Output the [x, y] coordinate of the center of the cell containing the given text.  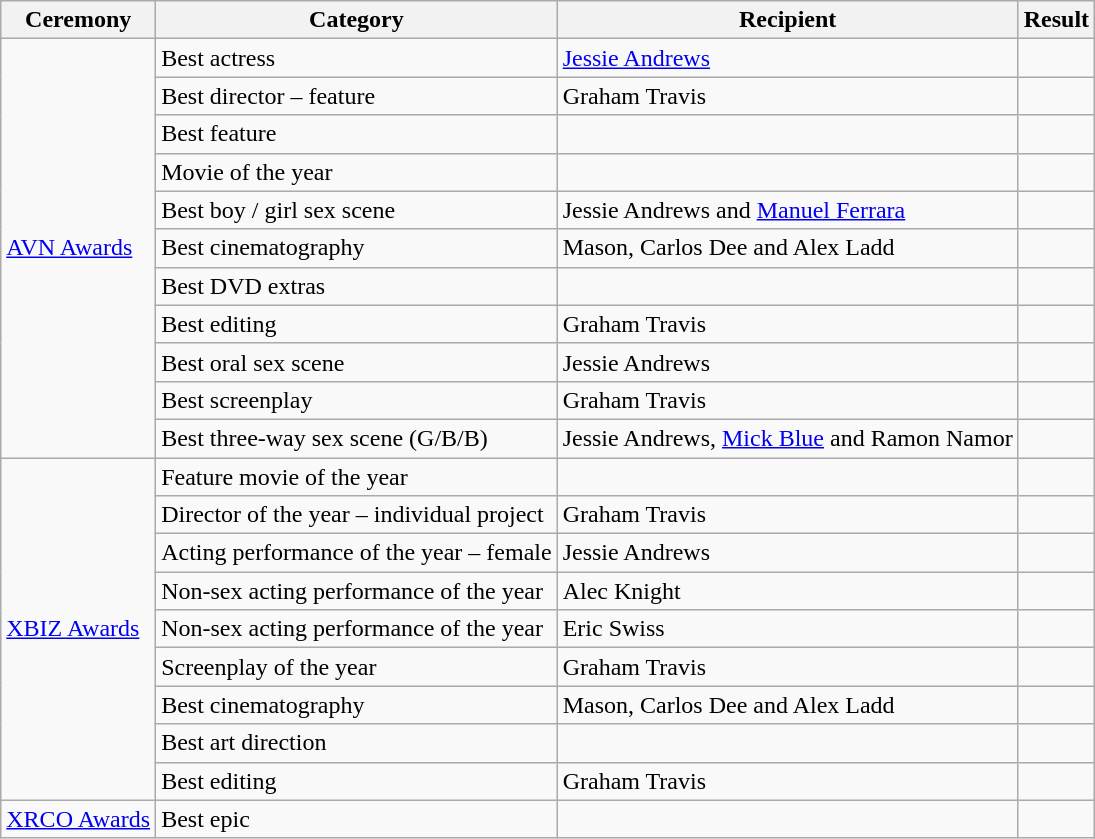
Jessie Andrews, Mick Blue and Ramon Namor [788, 438]
Screenplay of the year [357, 667]
Ceremony [78, 20]
Eric Swiss [788, 629]
Best director – feature [357, 96]
Best actress [357, 58]
Best epic [357, 819]
Best screenplay [357, 400]
Feature movie of the year [357, 477]
Jessie Andrews and Manuel Ferrara [788, 210]
Recipient [788, 20]
Best DVD extras [357, 286]
AVN Awards [78, 248]
Acting performance of the year – female [357, 553]
Best three-way sex scene (G/B/B) [357, 438]
XRCO Awards [78, 819]
Result [1056, 20]
Best oral sex scene [357, 362]
Best feature [357, 134]
Director of the year – individual project [357, 515]
Movie of the year [357, 172]
Best boy / girl sex scene [357, 210]
Best art direction [357, 743]
Category [357, 20]
XBIZ Awards [78, 630]
Alec Knight [788, 591]
